Determine the [X, Y] coordinate at the center of the cell enclosing the given text.  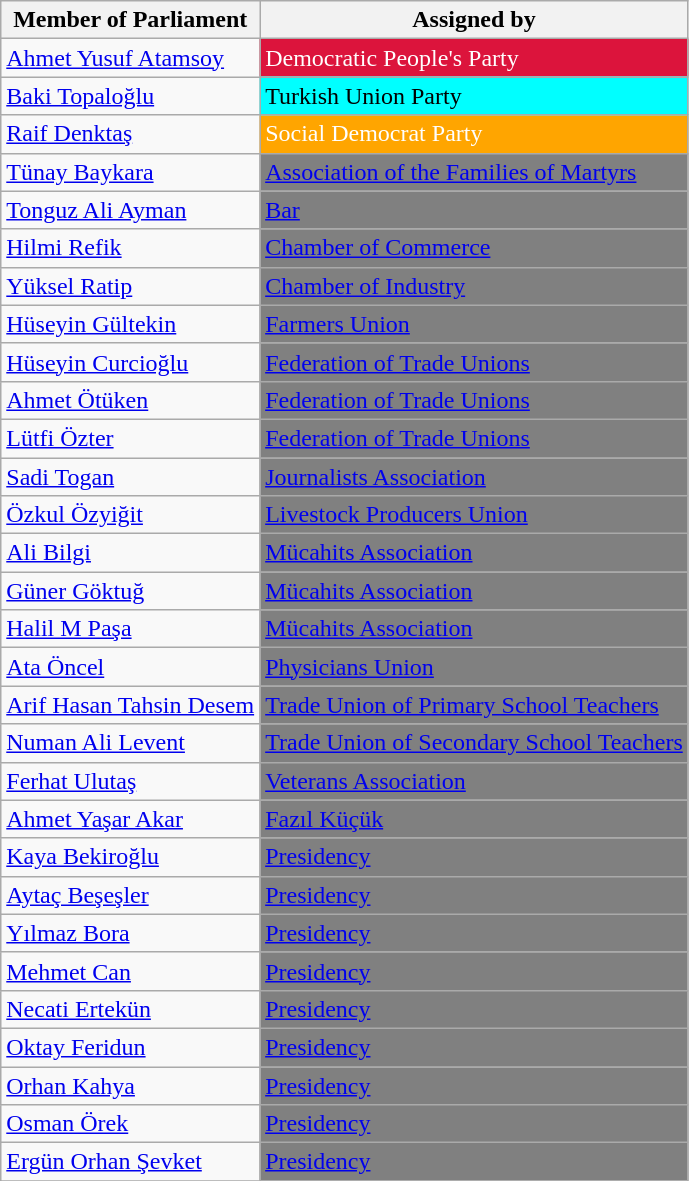
Democratic People's Party [474, 58]
Trade Union of Secondary School Teachers [474, 743]
Chamber of Commerce [474, 248]
Chamber of Industry [474, 286]
Numan Ali Levent [130, 743]
Lütfi Özter [130, 438]
Arif Hasan Tahsin Desem [130, 705]
Journalists Association [474, 477]
Veterans Association [474, 781]
Fazıl Küçük [474, 819]
Ferhat Ulutaş [130, 781]
Orhan Kahya [130, 1085]
Necati Ertekün [130, 1009]
Hüseyin Curcioğlu [130, 362]
Osman Örek [130, 1124]
Tonguz Ali Ayman [130, 210]
Member of Parliament [130, 20]
Ahmet Yaşar Akar [130, 819]
Turkish Union Party [474, 96]
Ali Bilgi [130, 553]
Raif Denktaş [130, 134]
Güner Göktuğ [130, 591]
Özkul Özyiğit [130, 515]
Association of the Families of Martyrs [474, 172]
Yüksel Ratip [130, 286]
Bar [474, 210]
Livestock Producers Union [474, 515]
Ata Öncel [130, 667]
Ahmet Yusuf Atamsoy [130, 58]
Yılmaz Bora [130, 933]
Ergün Orhan Şevket [130, 1162]
Aytaç Beşeşler [130, 895]
Sadi Togan [130, 477]
Baki Topaloğlu [130, 96]
Oktay Feridun [130, 1047]
Hilmi Refik [130, 248]
Hüseyin Gültekin [130, 324]
Tünay Baykara [130, 172]
Physicians Union [474, 667]
Mehmet Can [130, 971]
Farmers Union [474, 324]
Social Democrat Party [474, 134]
Kaya Bekiroğlu [130, 857]
Trade Union of Primary School Teachers [474, 705]
Halil M Paşa [130, 629]
Assigned by [474, 20]
Ahmet Ötüken [130, 400]
